Return [x, y] of the center of cell containing provided text 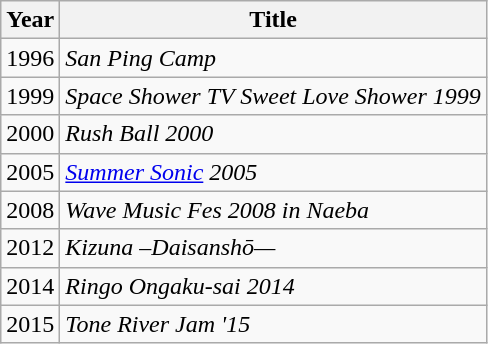
Wave Music Fes 2008 in Naeba [274, 210]
Rush Ball 2000 [274, 134]
Tone River Jam '15 [274, 324]
2008 [30, 210]
Kizuna –Daisanshō— [274, 248]
2005 [30, 172]
San Ping Camp [274, 58]
2014 [30, 286]
1999 [30, 96]
2000 [30, 134]
Ringo Ongaku-sai 2014 [274, 286]
Space Shower TV Sweet Love Shower 1999 [274, 96]
Title [274, 20]
2012 [30, 248]
2015 [30, 324]
Year [30, 20]
Summer Sonic 2005 [274, 172]
1996 [30, 58]
